Capture the cell that displays the provided text and extract its [x, y] central coordinate. 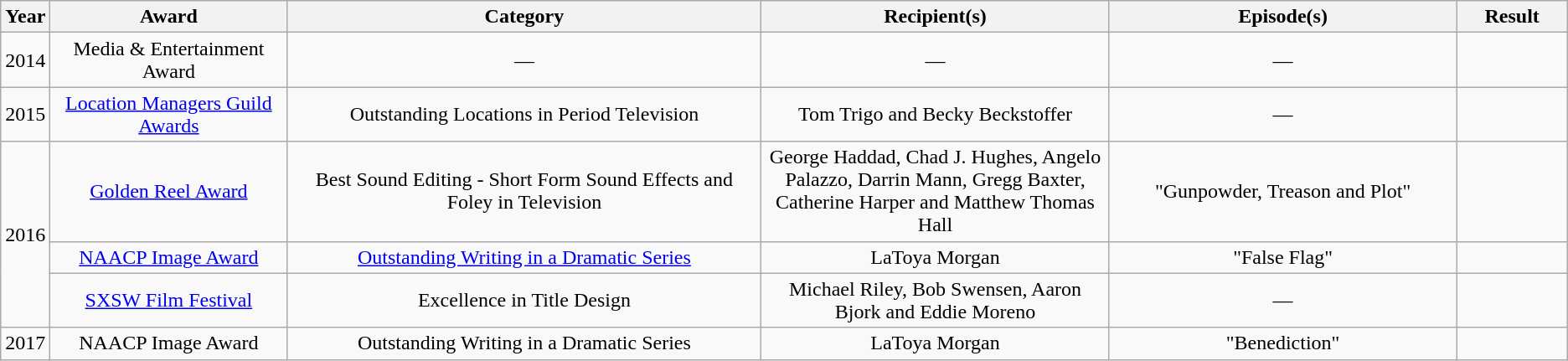
Best Sound Editing - Short Form Sound Effects and Foley in Television [524, 191]
SXSW Film Festival [169, 300]
"Gunpowder, Treason and Plot" [1283, 191]
2017 [25, 343]
Award [169, 17]
Media & Entertainment Award [169, 60]
George Haddad, Chad J. Hughes, Angelo Palazzo, Darrin Mann, Gregg Baxter, Catherine Harper and Matthew Thomas Hall [935, 191]
Location Managers Guild Awards [169, 114]
Category [524, 17]
Tom Trigo and Becky Beckstoffer [935, 114]
Recipient(s) [935, 17]
Michael Riley, Bob Swensen, Aaron Bjork and Eddie Moreno [935, 300]
Excellence in Title Design [524, 300]
2014 [25, 60]
"Benediction" [1283, 343]
2016 [25, 235]
Episode(s) [1283, 17]
Outstanding Locations in Period Television [524, 114]
"False Flag" [1283, 257]
Golden Reel Award [169, 191]
Year [25, 17]
2015 [25, 114]
Result [1512, 17]
